Scan for the cell matching the given text and deliver its [x, y] coordinate at center. 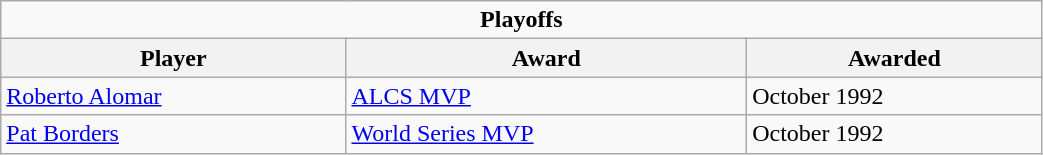
Pat Borders [174, 134]
Award [546, 58]
Awarded [894, 58]
Roberto Alomar [174, 96]
Player [174, 58]
Playoffs [522, 20]
ALCS MVP [546, 96]
World Series MVP [546, 134]
